Locate the cell with the specified text and output its [x, y] center coordinate. 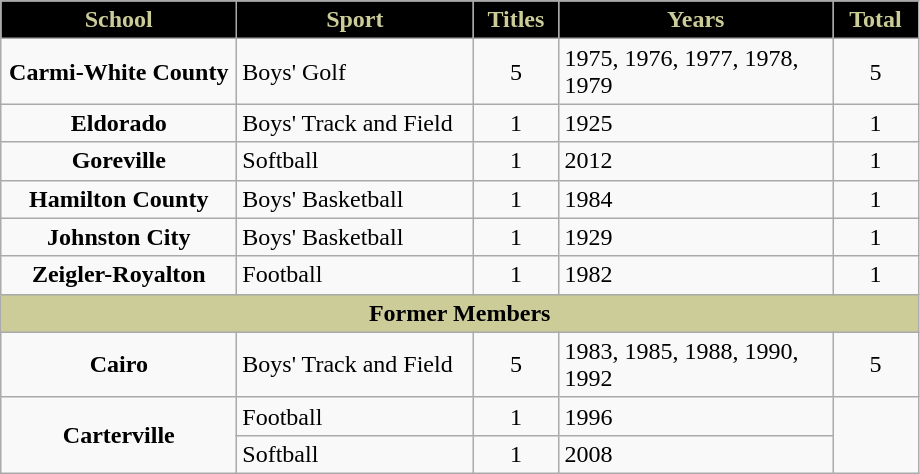
School [119, 20]
1996 [696, 416]
Johnston City [119, 237]
Hamilton County [119, 199]
Goreville [119, 161]
Sport [355, 20]
1982 [696, 275]
Carterville [119, 435]
Former Members [460, 313]
1929 [696, 237]
1983, 1985, 1988, 1990, 1992 [696, 364]
Zeigler-Royalton [119, 275]
2008 [696, 454]
Total [875, 20]
Cairo [119, 364]
2012 [696, 161]
Boys' Golf [355, 72]
1925 [696, 123]
1984 [696, 199]
Eldorado [119, 123]
Carmi-White County [119, 72]
1975, 1976, 1977, 1978, 1979 [696, 72]
Years [696, 20]
Titles [516, 20]
